Capture the cell that displays the provided text and extract its (x, y) central coordinate. 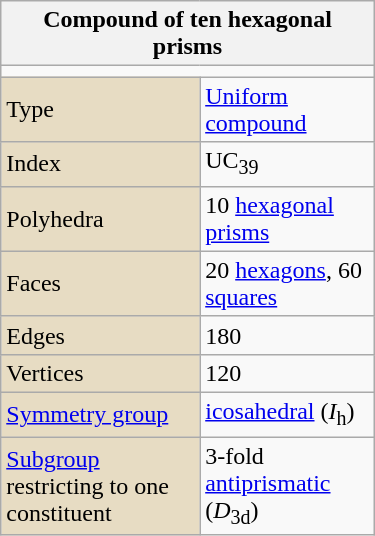
Subgroup restricting to one constituent (100, 486)
Type (100, 110)
3-fold antiprismatic (D3d) (288, 486)
Edges (100, 335)
Uniform compound (288, 110)
Faces (100, 284)
Vertices (100, 373)
Polyhedra (100, 218)
10 hexagonal prisms (288, 218)
120 (288, 373)
20 hexagons, 60 squares (288, 284)
icosahedral (Ih) (288, 415)
Index (100, 164)
Symmetry group (100, 415)
UC39 (288, 164)
Compound of ten hexagonal prisms (188, 34)
180 (288, 335)
